Provide the [x, y] coordinate of the cell's center where the given text is located.  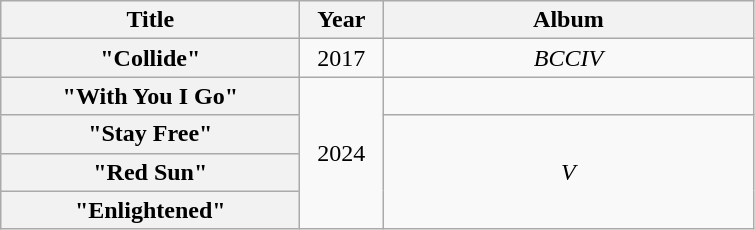
Year [342, 20]
V [568, 172]
"Collide" [150, 58]
2017 [342, 58]
"Red Sun" [150, 172]
Title [150, 20]
2024 [342, 153]
"Stay Free" [150, 134]
"With You I Go" [150, 96]
Album [568, 20]
BCCIV [568, 58]
"Enlightened" [150, 210]
